Locate the cell with the specified text and output its (X, Y) center coordinate. 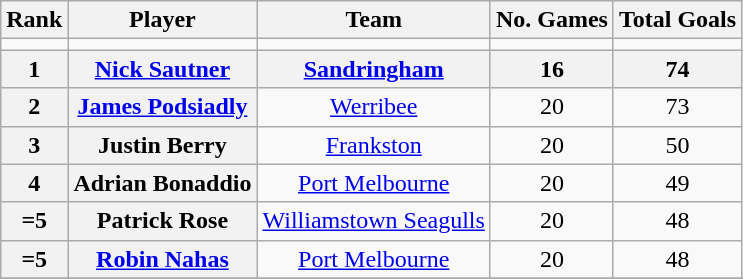
1 (34, 69)
Nick Sautner (162, 69)
Adrian Bonaddio (162, 183)
Rank (34, 20)
2 (34, 107)
74 (677, 69)
No. Games (552, 20)
16 (552, 69)
Player (162, 20)
3 (34, 145)
50 (677, 145)
Williamstown Seagulls (374, 221)
4 (34, 183)
Justin Berry (162, 145)
Total Goals (677, 20)
49 (677, 183)
Sandringham (374, 69)
Team (374, 20)
Frankston (374, 145)
Werribee (374, 107)
Patrick Rose (162, 221)
James Podsiadly (162, 107)
73 (677, 107)
Robin Nahas (162, 259)
